Pinpoint the cell where the given text exists, returning its (X, Y) midpoint coordinate. 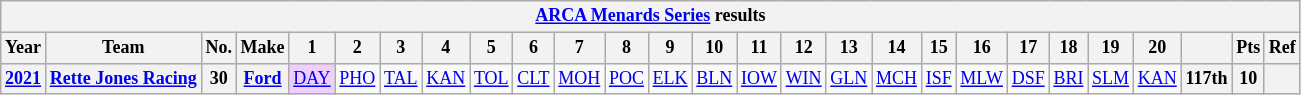
Year (24, 48)
ELK (670, 78)
18 (1068, 48)
1 (312, 48)
7 (580, 48)
Ref (1282, 48)
Team (123, 48)
117th (1206, 78)
IOW (760, 78)
4 (446, 48)
No. (218, 48)
ISF (938, 78)
BRI (1068, 78)
POC (627, 78)
DSF (1028, 78)
13 (849, 48)
6 (534, 48)
15 (938, 48)
9 (670, 48)
30 (218, 78)
Pts (1248, 48)
3 (401, 48)
CLT (534, 78)
2021 (24, 78)
TAL (401, 78)
2 (358, 48)
PHO (358, 78)
19 (1111, 48)
14 (897, 48)
17 (1028, 48)
20 (1157, 48)
MLW (982, 78)
8 (627, 48)
GLN (849, 78)
11 (760, 48)
Rette Jones Racing (123, 78)
Make (262, 48)
WIN (804, 78)
MCH (897, 78)
DAY (312, 78)
12 (804, 48)
ARCA Menards Series results (650, 16)
16 (982, 48)
BLN (714, 78)
SLM (1111, 78)
Ford (262, 78)
MOH (580, 78)
TOL (492, 78)
5 (492, 48)
